Detect which cell encompasses the target text, then output its [x, y] center coordinate. 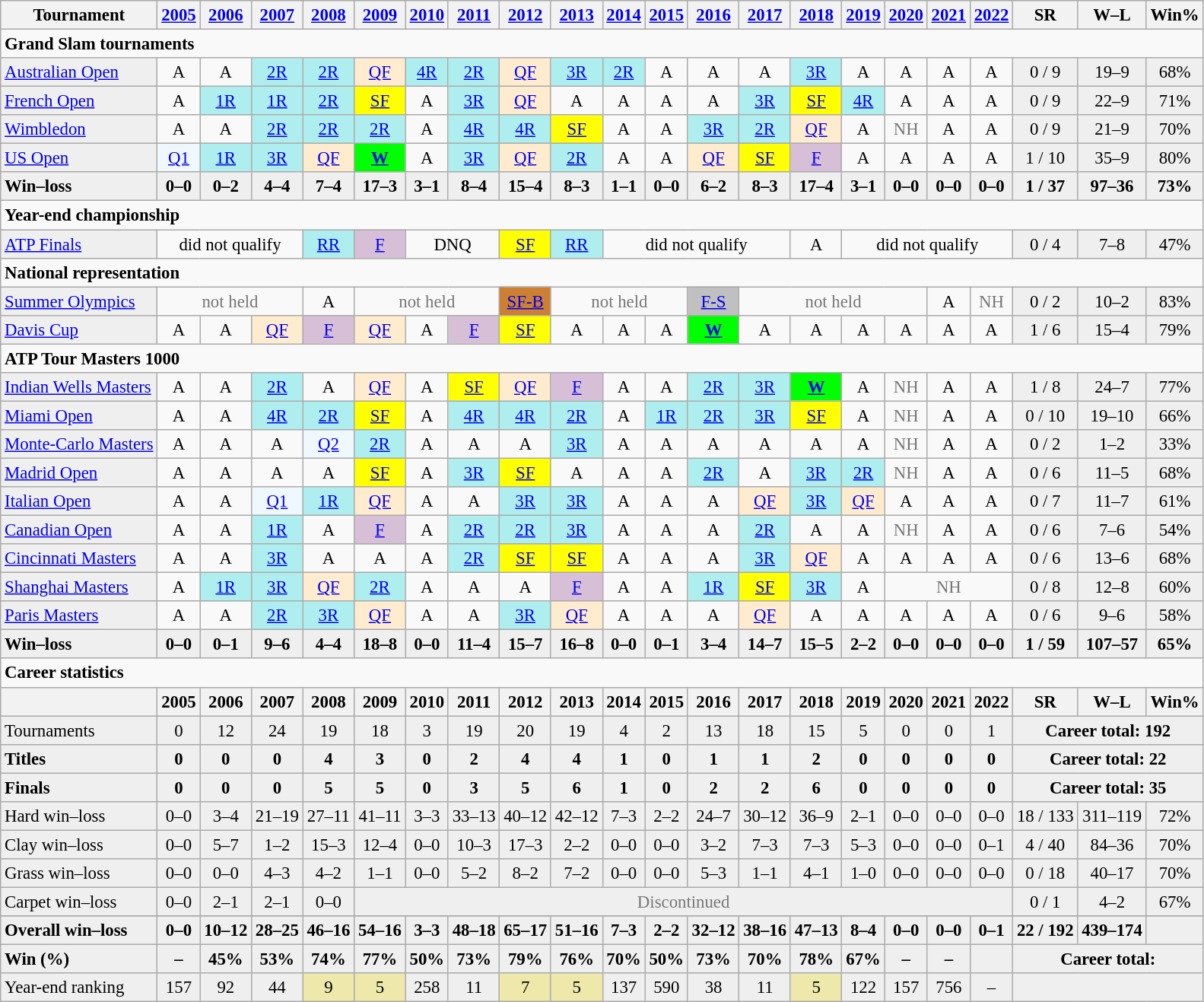
Wimbledon [79, 129]
7–6 [1112, 530]
1 / 59 [1045, 644]
Year-end ranking [79, 988]
Australian Open [79, 72]
Shanghai Masters [79, 587]
258 [427, 988]
Monte-Carlo Masters [79, 444]
Finals [79, 787]
Career total: 22 [1108, 759]
36–9 [816, 816]
58% [1174, 616]
53% [278, 959]
Madrid Open [79, 472]
0–2 [226, 186]
6–2 [713, 186]
1 / 6 [1045, 329]
5–2 [474, 873]
33% [1174, 444]
756 [948, 988]
22 / 192 [1045, 930]
7–8 [1112, 244]
4 / 40 [1045, 845]
5–7 [226, 845]
F-S [713, 301]
1 / 10 [1045, 158]
Paris Masters [79, 616]
47% [1174, 244]
0 / 8 [1045, 587]
SF-B [526, 301]
0 / 4 [1045, 244]
74% [329, 959]
22–9 [1112, 101]
13 [713, 730]
11–5 [1112, 472]
122 [863, 988]
137 [624, 988]
60% [1174, 587]
10–3 [474, 845]
15–5 [816, 644]
4–1 [816, 873]
DNQ [453, 244]
38–16 [765, 930]
13–6 [1112, 558]
1 / 37 [1045, 186]
4–3 [278, 873]
Indian Wells Masters [79, 387]
51–16 [577, 930]
Canadian Open [79, 530]
3–2 [713, 845]
44 [278, 988]
16–8 [577, 644]
0 / 10 [1045, 415]
7 [526, 988]
83% [1174, 301]
76% [577, 959]
Davis Cup [79, 329]
18 / 133 [1045, 816]
11–7 [1112, 501]
21–19 [278, 816]
National representation [602, 272]
Career total: 35 [1108, 787]
80% [1174, 158]
Grand Slam tournaments [602, 44]
30–12 [765, 816]
8–2 [526, 873]
Tournaments [79, 730]
Clay win–loss [79, 845]
97–36 [1112, 186]
Titles [79, 759]
311–119 [1112, 816]
27–11 [329, 816]
65% [1174, 644]
78% [816, 959]
Miami Open [79, 415]
41–11 [380, 816]
107–57 [1112, 644]
Hard win–loss [79, 816]
38 [713, 988]
21–9 [1112, 129]
7–4 [329, 186]
61% [1174, 501]
46–16 [329, 930]
42–12 [577, 816]
32–12 [713, 930]
65–17 [526, 930]
7–2 [577, 873]
12–8 [1112, 587]
92 [226, 988]
71% [1174, 101]
33–13 [474, 816]
15–7 [526, 644]
40–17 [1112, 873]
French Open [79, 101]
Year-end championship [602, 215]
Cincinnati Masters [79, 558]
10–2 [1112, 301]
439–174 [1112, 930]
15–3 [329, 845]
Summer Olympics [79, 301]
9 [329, 988]
Q2 [329, 444]
Career statistics [602, 673]
Career total: [1108, 959]
Italian Open [79, 501]
19–10 [1112, 415]
Tournament [79, 15]
72% [1174, 816]
0 / 7 [1045, 501]
11–4 [474, 644]
35–9 [1112, 158]
590 [666, 988]
20 [526, 730]
48–18 [474, 930]
Grass win–loss [79, 873]
15 [816, 730]
66% [1174, 415]
14–7 [765, 644]
17–4 [816, 186]
ATP Tour Masters 1000 [602, 358]
54–16 [380, 930]
40–12 [526, 816]
0 / 1 [1045, 902]
28–25 [278, 930]
Overall win–loss [79, 930]
Win (%) [79, 959]
ATP Finals [79, 244]
12–4 [380, 845]
12 [226, 730]
84–36 [1112, 845]
54% [1174, 530]
19–9 [1112, 72]
47–13 [816, 930]
Discontinued [684, 902]
24 [278, 730]
10–12 [226, 930]
1–0 [863, 873]
Career total: 192 [1108, 730]
45% [226, 959]
1 / 8 [1045, 387]
Carpet win–loss [79, 902]
18–8 [380, 644]
0 / 18 [1045, 873]
US Open [79, 158]
